Return the [x, y] coordinate for the center point of the cell that contains the specified text.  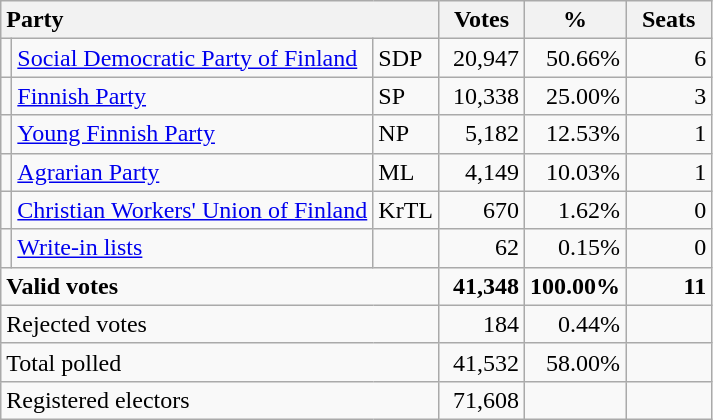
670 [482, 210]
11 [669, 286]
4,149 [482, 172]
12.53% [576, 134]
Seats [669, 20]
Young Finnish Party [192, 134]
Rejected votes [220, 324]
3 [669, 96]
Party [220, 20]
0.44% [576, 324]
Votes [482, 20]
KrTL [406, 210]
Write-in lists [192, 248]
10,338 [482, 96]
Christian Workers' Union of Finland [192, 210]
25.00% [576, 96]
Social Democratic Party of Finland [192, 58]
Finnish Party [192, 96]
62 [482, 248]
20,947 [482, 58]
58.00% [576, 362]
ML [406, 172]
41,532 [482, 362]
SP [406, 96]
0.15% [576, 248]
71,608 [482, 400]
1.62% [576, 210]
10.03% [576, 172]
5,182 [482, 134]
100.00% [576, 286]
41,348 [482, 286]
% [576, 20]
184 [482, 324]
Valid votes [220, 286]
6 [669, 58]
Agrarian Party [192, 172]
50.66% [576, 58]
Registered electors [220, 400]
Total polled [220, 362]
SDP [406, 58]
NP [406, 134]
